Return [X, Y] of the center of cell containing provided text 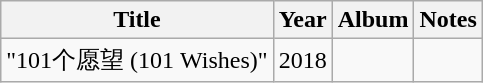
Album [373, 20]
"101个愿望 (101 Wishes)" [137, 60]
Notes [448, 20]
Title [137, 20]
2018 [302, 60]
Year [302, 20]
